Search for the cell housing the specified text and yield its [x, y] center coordinate. 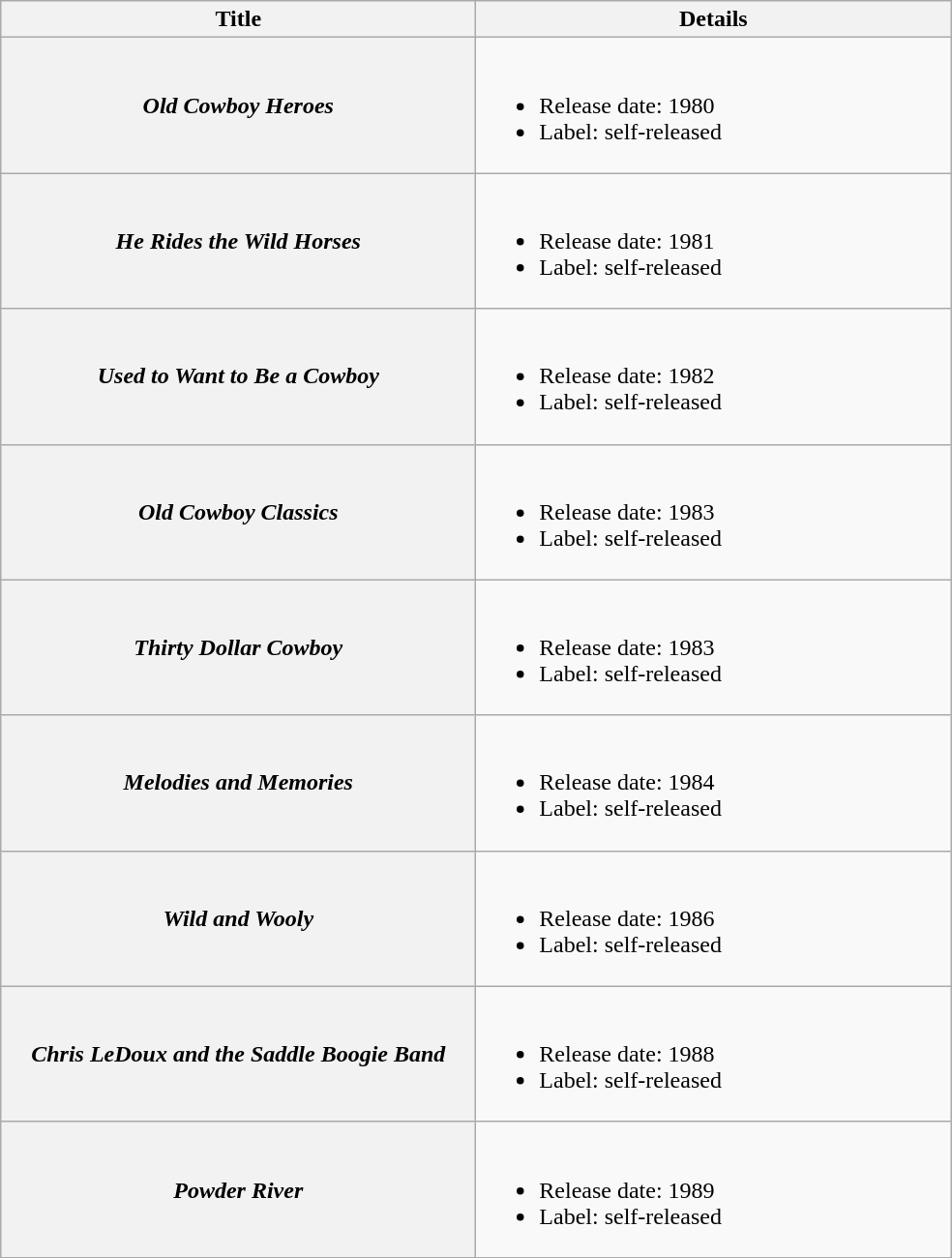
Old Cowboy Heroes [238, 105]
Thirty Dollar Cowboy [238, 647]
Release date: 1984Label: self-released [714, 783]
Release date: 1988Label: self-released [714, 1054]
Release date: 1982Label: self-released [714, 376]
Title [238, 19]
He Rides the Wild Horses [238, 241]
Melodies and Memories [238, 783]
Release date: 1980Label: self-released [714, 105]
Old Cowboy Classics [238, 512]
Powder River [238, 1189]
Release date: 1986Label: self-released [714, 918]
Release date: 1989Label: self-released [714, 1189]
Wild and Wooly [238, 918]
Release date: 1981Label: self-released [714, 241]
Details [714, 19]
Chris LeDoux and the Saddle Boogie Band [238, 1054]
Used to Want to Be a Cowboy [238, 376]
